Locate the cell with the specified text and output its (x, y) center coordinate. 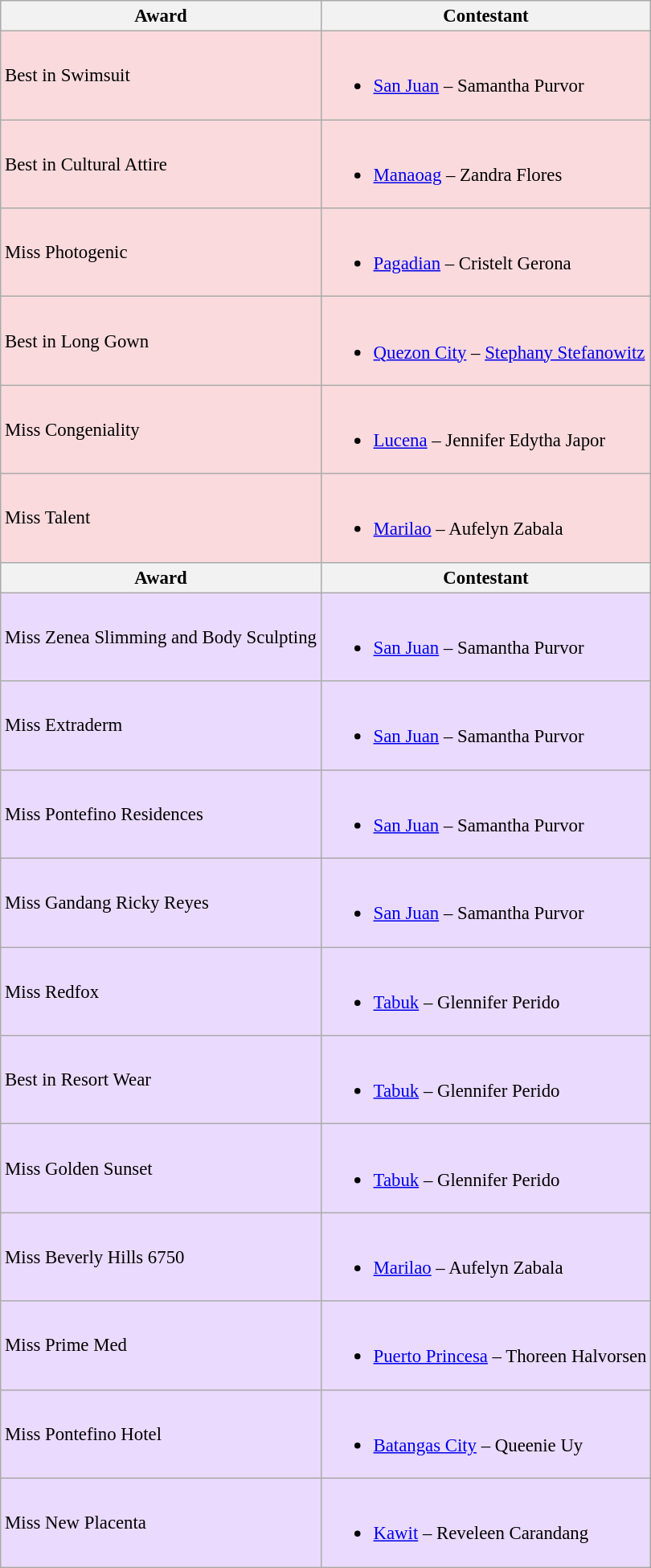
Miss New Placenta (161, 1523)
Miss Zenea Slimming and Body Sculpting (161, 637)
Miss Beverly Hills 6750 (161, 1257)
Best in Long Gown (161, 341)
Best in Cultural Attire (161, 164)
Pagadian – Cristelt Gerona (485, 252)
Miss Pontefino Hotel (161, 1434)
Miss Redfox (161, 991)
Miss Photogenic (161, 252)
Batangas City – Queenie Uy (485, 1434)
Miss Prime Med (161, 1345)
Lucena – Jennifer Edytha Japor (485, 429)
Best in Resort Wear (161, 1080)
Kawit – Reveleen Carandang (485, 1523)
Quezon City – Stephany Stefanowitz (485, 341)
Miss Gandang Ricky Reyes (161, 903)
Miss Congeniality (161, 429)
Puerto Princesa – Thoreen Halvorsen (485, 1345)
Miss Talent (161, 518)
Manaoag – Zandra Flores (485, 164)
Miss Pontefino Residences (161, 814)
Miss Extraderm (161, 725)
Miss Golden Sunset (161, 1168)
Best in Swimsuit (161, 76)
